Return [x, y] of the center of cell containing provided text 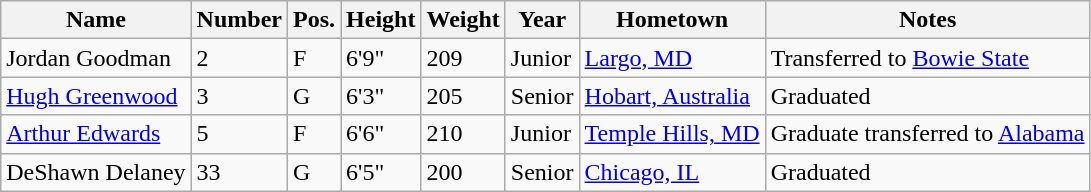
205 [463, 96]
200 [463, 172]
Arthur Edwards [96, 134]
Temple Hills, MD [672, 134]
2 [239, 58]
6'3" [381, 96]
6'9" [381, 58]
Year [542, 20]
Name [96, 20]
210 [463, 134]
Transferred to Bowie State [928, 58]
Notes [928, 20]
DeShawn Delaney [96, 172]
Pos. [314, 20]
Largo, MD [672, 58]
33 [239, 172]
5 [239, 134]
6'5" [381, 172]
Graduate transferred to Alabama [928, 134]
Height [381, 20]
3 [239, 96]
Weight [463, 20]
Hugh Greenwood [96, 96]
Jordan Goodman [96, 58]
Hometown [672, 20]
Chicago, IL [672, 172]
6'6" [381, 134]
Hobart, Australia [672, 96]
Number [239, 20]
209 [463, 58]
